Locate the cell with the specified text and output its [x, y] center coordinate. 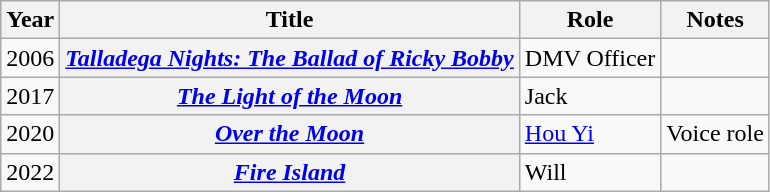
Hou Yi [590, 134]
Over the Moon [290, 134]
The Light of the Moon [290, 96]
Talladega Nights: The Ballad of Ricky Bobby [290, 58]
Role [590, 20]
Jack [590, 96]
Voice role [716, 134]
Fire Island [290, 172]
2022 [30, 172]
Notes [716, 20]
2020 [30, 134]
Will [590, 172]
Title [290, 20]
Year [30, 20]
2006 [30, 58]
DMV Officer [590, 58]
2017 [30, 96]
